Return the [X, Y] coordinate for the center point of the cell that contains the specified text.  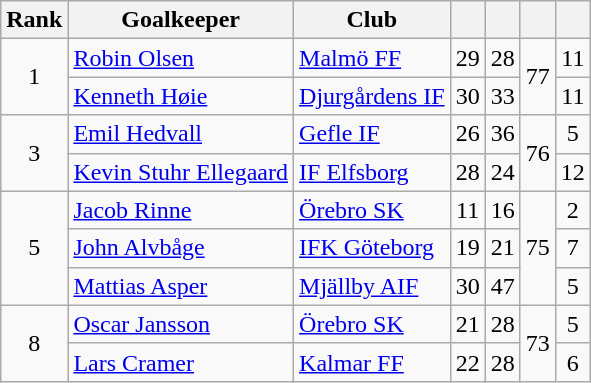
IF Elfsborg [372, 172]
8 [34, 343]
Oscar Jansson [181, 324]
Jacob Rinne [181, 210]
Kevin Stuhr Ellegaard [181, 172]
12 [572, 172]
Lars Cramer [181, 362]
Kalmar FF [372, 362]
Robin Olsen [181, 58]
22 [468, 362]
1 [34, 77]
36 [502, 134]
Djurgårdens IF [372, 96]
Emil Hedvall [181, 134]
16 [502, 210]
Mjällby AIF [372, 286]
47 [502, 286]
Gefle IF [372, 134]
John Alvbåge [181, 248]
Goalkeeper [181, 20]
2 [572, 210]
Rank [34, 20]
24 [502, 172]
33 [502, 96]
IFK Göteborg [372, 248]
3 [34, 153]
26 [468, 134]
29 [468, 58]
6 [572, 362]
76 [538, 153]
77 [538, 77]
Malmö FF [372, 58]
73 [538, 343]
7 [572, 248]
Kenneth Høie [181, 96]
Mattias Asper [181, 286]
19 [468, 248]
75 [538, 248]
Club [372, 20]
